Provide the (x, y) coordinate of the cell's center where the given text is located.  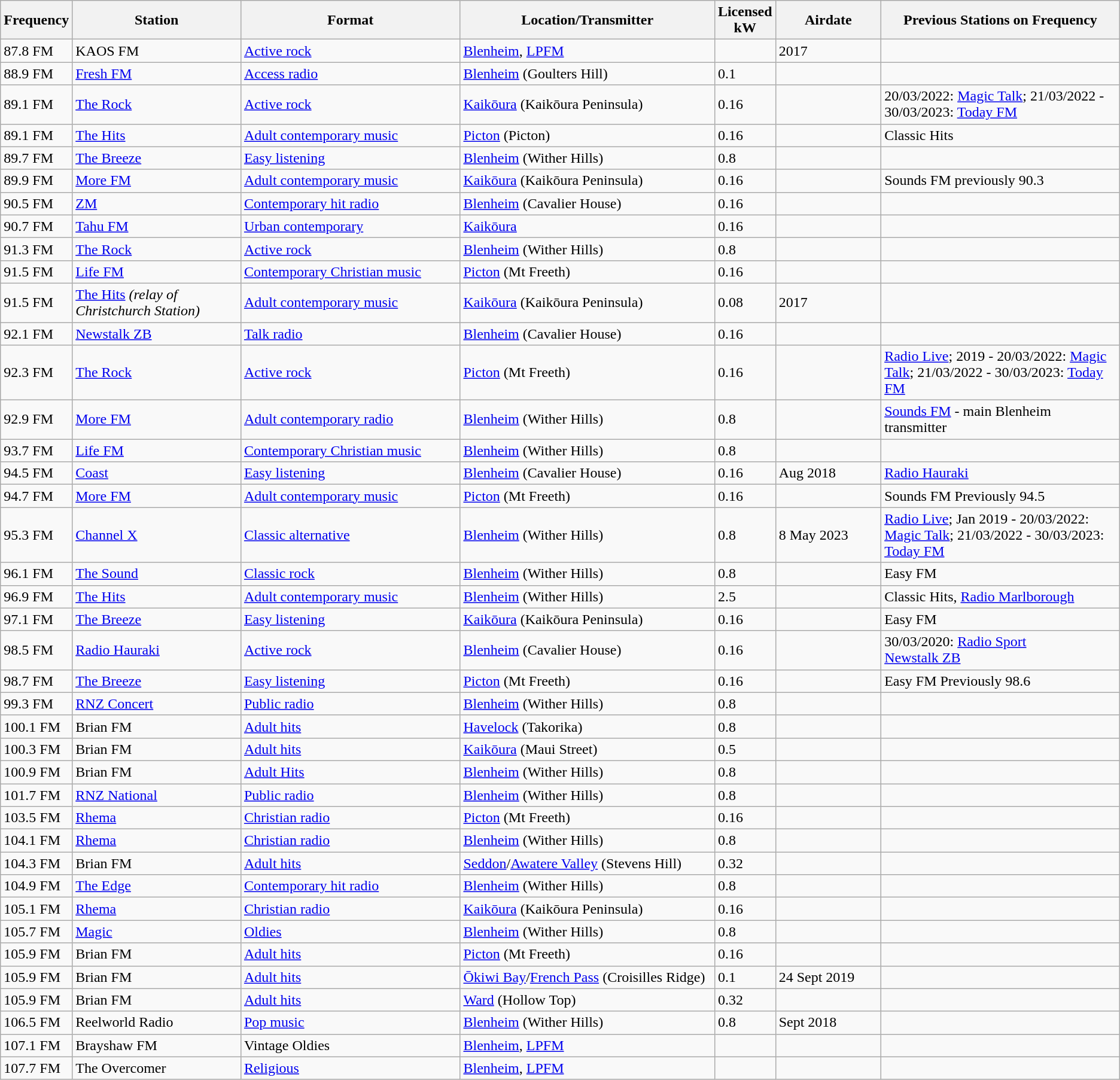
Aug 2018 (828, 473)
104.1 FM (36, 841)
RNZ National (157, 795)
30/03/2020: Radio Sport Newstalk ZB (1000, 650)
89.9 FM (36, 181)
92.9 FM (36, 420)
98.7 FM (36, 681)
24 Sept 2019 (828, 977)
105.1 FM (36, 909)
The Edge (157, 886)
Ōkiwi Bay/French Pass (Croisilles Ridge) (588, 977)
Radio Live; 2019 - 20/03/2022: Magic Talk; 21/03/2022 - 30/03/2023: Today FM (1000, 373)
97.1 FM (36, 619)
Licensed kW (745, 20)
91.3 FM (36, 249)
2.5 (745, 597)
Fresh FM (157, 74)
Kaikōura (Maui Street) (588, 749)
Oldies (351, 932)
Classic rock (351, 574)
107.7 FM (36, 1068)
100.3 FM (36, 749)
96.9 FM (36, 597)
Coast (157, 473)
20/03/2022: Magic Talk; 21/03/2022 - 30/03/2023: Today FM (1000, 104)
Channel X (157, 535)
Blenheim (Goulters Hill) (588, 74)
Havelock (Takorika) (588, 726)
0.08 (745, 303)
105.7 FM (36, 932)
106.5 FM (36, 1023)
Tahu FM (157, 226)
KAOS FM (157, 51)
Vintage Oldies (351, 1045)
90.7 FM (36, 226)
Classic Hits, Radio Marlborough (1000, 597)
Easy FM Previously 98.6 (1000, 681)
100.9 FM (36, 772)
92.1 FM (36, 333)
Sounds FM Previously 94.5 (1000, 496)
Access radio (351, 74)
Picton (Picton) (588, 135)
Kaikōura (588, 226)
RNZ Concert (157, 704)
Ward (Hollow Top) (588, 1000)
The Sound (157, 574)
107.1 FM (36, 1045)
Airdate (828, 20)
93.7 FM (36, 451)
Sounds FM previously 90.3 (1000, 181)
87.8 FM (36, 51)
Classic Hits (1000, 135)
Classic alternative (351, 535)
Station (157, 20)
Talk radio (351, 333)
90.5 FM (36, 203)
89.7 FM (36, 158)
101.7 FM (36, 795)
Urban contemporary (351, 226)
Previous Stations on Frequency (1000, 20)
88.9 FM (36, 74)
Reelworld Radio (157, 1023)
Sept 2018 (828, 1023)
103.5 FM (36, 818)
Format (351, 20)
104.9 FM (36, 886)
94.7 FM (36, 496)
Religious (351, 1068)
104.3 FM (36, 863)
Frequency (36, 20)
94.5 FM (36, 473)
Magic (157, 932)
Sounds FM - main Blenheim transmitter (1000, 420)
Brayshaw FM (157, 1045)
Adult contemporary radio (351, 420)
The Hits (relay of Christchurch Station) (157, 303)
ZM (157, 203)
99.3 FM (36, 704)
8 May 2023 (828, 535)
0.5 (745, 749)
95.3 FM (36, 535)
Location/Transmitter (588, 20)
Adult Hits (351, 772)
The Overcomer (157, 1068)
92.3 FM (36, 373)
Seddon/Awatere Valley (Stevens Hill) (588, 863)
Radio Live; Jan 2019 - 20/03/2022: Magic Talk; 21/03/2022 - 30/03/2023: Today FM (1000, 535)
100.1 FM (36, 726)
98.5 FM (36, 650)
Pop music (351, 1023)
Newstalk ZB (157, 333)
96.1 FM (36, 574)
